Capture the cell that displays the provided text and extract its (x, y) central coordinate. 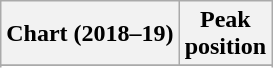
Peakposition (225, 34)
Chart (2018–19) (90, 34)
